Scan for the cell matching the given text and deliver its (X, Y) coordinate at center. 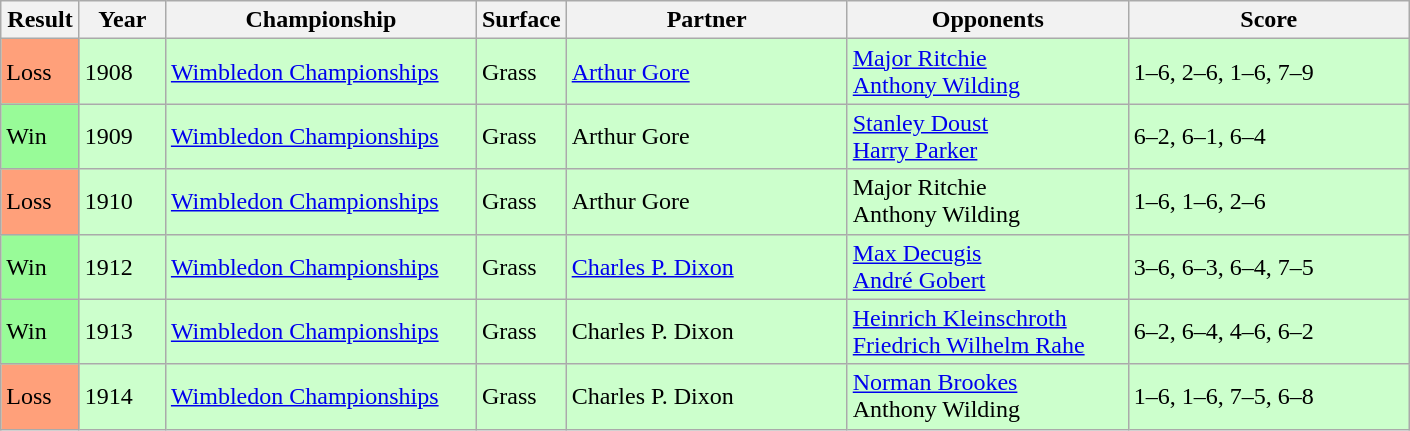
Result (40, 20)
Championship (320, 20)
Year (122, 20)
Surface (521, 20)
1–6, 1–6, 7–5, 6–8 (1268, 396)
Norman Brookes Anthony Wilding (988, 396)
1912 (122, 266)
1–6, 2–6, 1–6, 7–9 (1268, 72)
1–6, 1–6, 2–6 (1268, 202)
1913 (122, 332)
Heinrich Kleinschroth Friedrich Wilhelm Rahe (988, 332)
Score (1268, 20)
6–2, 6–1, 6–4 (1268, 136)
Stanley Doust Harry Parker (988, 136)
Max Decugis André Gobert (988, 266)
Partner (706, 20)
3–6, 6–3, 6–4, 7–5 (1268, 266)
1910 (122, 202)
Opponents (988, 20)
1909 (122, 136)
1908 (122, 72)
1914 (122, 396)
6–2, 6–4, 4–6, 6–2 (1268, 332)
